Extract the (X, Y) coordinate from the center of the cell holding the provided text.  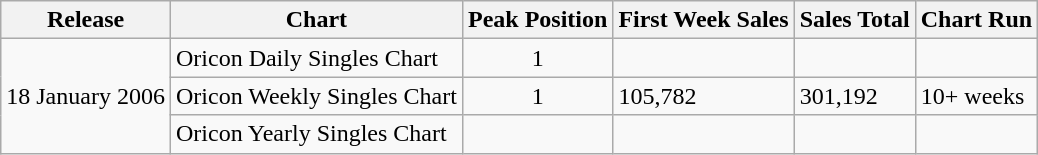
Oricon Daily Singles Chart (316, 58)
301,192 (854, 96)
Peak Position (537, 20)
10+ weeks (976, 96)
105,782 (704, 96)
Chart (316, 20)
Chart Run (976, 20)
Oricon Weekly Singles Chart (316, 96)
Release (86, 20)
18 January 2006 (86, 96)
First Week Sales (704, 20)
Sales Total (854, 20)
Oricon Yearly Singles Chart (316, 134)
